Detect which cell encompasses the target text, then output its (X, Y) center coordinate. 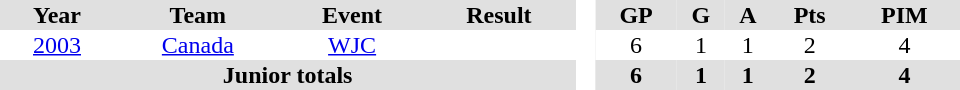
A (748, 15)
Event (352, 15)
2003 (57, 45)
Canada (198, 45)
G (701, 15)
GP (636, 15)
WJC (352, 45)
Year (57, 15)
Pts (810, 15)
Junior totals (288, 75)
PIM (904, 15)
Result (500, 15)
Team (198, 15)
